Determine the (X, Y) coordinate at the center of the cell enclosing the given text.  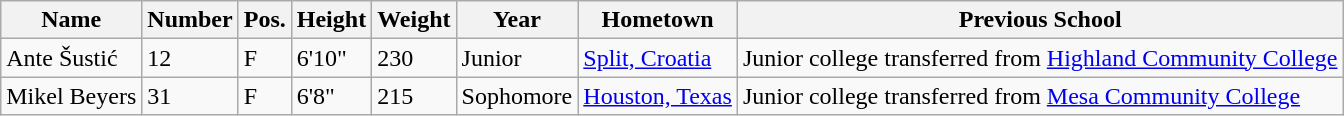
31 (190, 96)
Name (72, 20)
Previous School (1040, 20)
230 (414, 58)
Year (517, 20)
Junior (517, 58)
Weight (414, 20)
12 (190, 58)
Houston, Texas (658, 96)
Pos. (264, 20)
Junior college transferred from Mesa Community College (1040, 96)
Sophomore (517, 96)
Hometown (658, 20)
6'8" (331, 96)
Mikel Beyers (72, 96)
Junior college transferred from Highland Community College (1040, 58)
6'10" (331, 58)
215 (414, 96)
Height (331, 20)
Number (190, 20)
Ante Šustić (72, 58)
Split, Croatia (658, 58)
